Provide the [X, Y] coordinate of the cell's center where the given text is located.  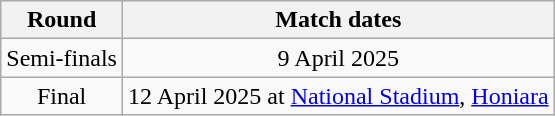
Match dates [338, 20]
Final [62, 96]
Round [62, 20]
Semi-finals [62, 58]
9 April 2025 [338, 58]
12 April 2025 at National Stadium, Honiara [338, 96]
